Capture the cell that displays the provided text and extract its (X, Y) central coordinate. 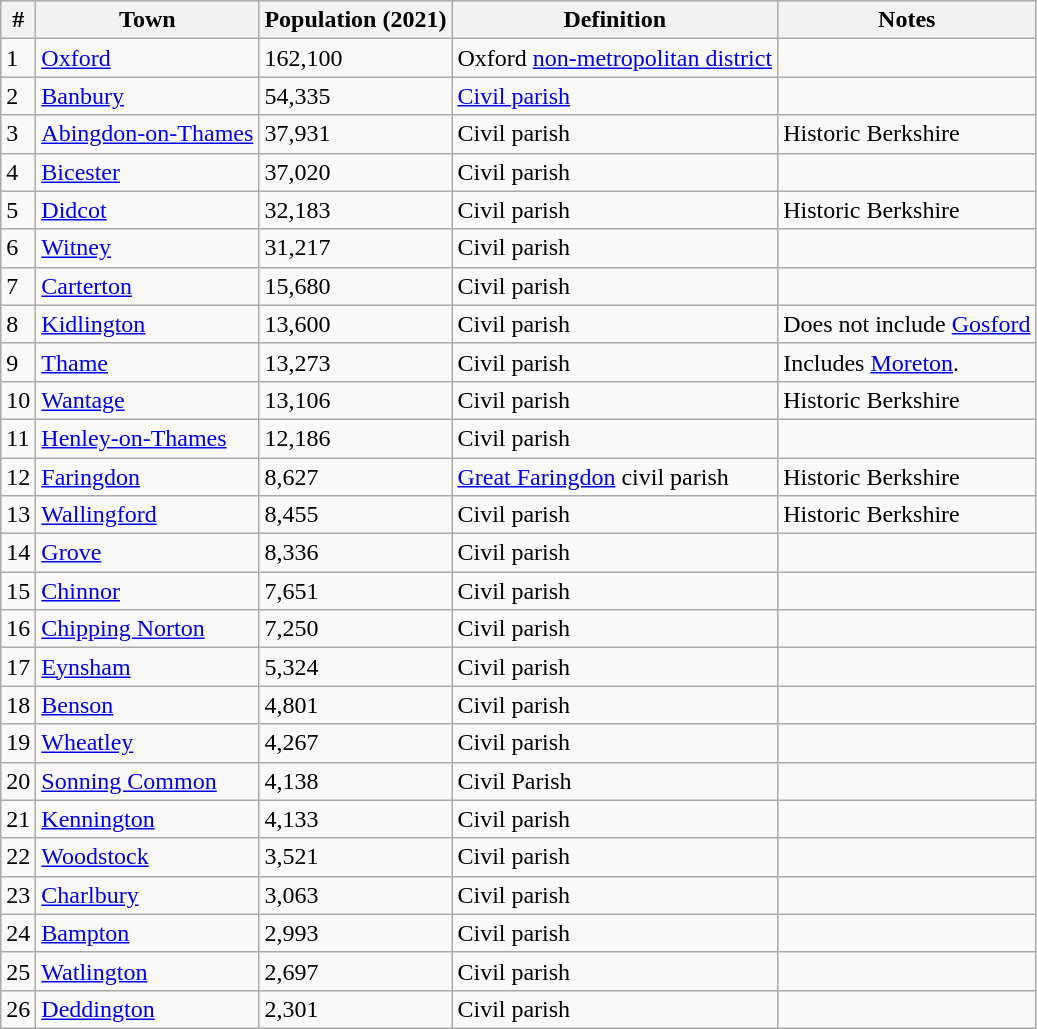
8 (18, 324)
54,335 (356, 96)
Eynsham (148, 667)
Thame (148, 362)
9 (18, 362)
7,250 (356, 629)
23 (18, 895)
2,697 (356, 971)
20 (18, 781)
4,801 (356, 705)
10 (18, 400)
6 (18, 248)
Wheatley (148, 743)
13,106 (356, 400)
8,627 (356, 477)
Civil Parish (615, 781)
Carterton (148, 286)
31,217 (356, 248)
Woodstock (148, 857)
Deddington (148, 1009)
Does not include Gosford (907, 324)
Population (2021) (356, 20)
13,273 (356, 362)
Watlington (148, 971)
24 (18, 933)
2,301 (356, 1009)
13,600 (356, 324)
37,020 (356, 172)
3,063 (356, 895)
21 (18, 819)
25 (18, 971)
Wallingford (148, 515)
3 (18, 134)
Kidlington (148, 324)
8,336 (356, 553)
Faringdon (148, 477)
13 (18, 515)
Grove (148, 553)
2,993 (356, 933)
Oxford (148, 58)
32,183 (356, 210)
16 (18, 629)
19 (18, 743)
162,100 (356, 58)
2 (18, 96)
Great Faringdon civil parish (615, 477)
4,267 (356, 743)
14 (18, 553)
Wantage (148, 400)
4,133 (356, 819)
Abingdon-on-Thames (148, 134)
11 (18, 438)
Banbury (148, 96)
5,324 (356, 667)
18 (18, 705)
5 (18, 210)
4,138 (356, 781)
Charlbury (148, 895)
Didcot (148, 210)
Bicester (148, 172)
7,651 (356, 591)
26 (18, 1009)
15 (18, 591)
17 (18, 667)
Chinnor (148, 591)
12 (18, 477)
3,521 (356, 857)
Henley-on-Thames (148, 438)
1 (18, 58)
Sonning Common (148, 781)
Witney (148, 248)
Oxford non-metropolitan district (615, 58)
12,186 (356, 438)
Chipping Norton (148, 629)
Town (148, 20)
4 (18, 172)
Definition (615, 20)
15,680 (356, 286)
Kennington (148, 819)
22 (18, 857)
37,931 (356, 134)
Includes Moreton. (907, 362)
Notes (907, 20)
Bampton (148, 933)
8,455 (356, 515)
# (18, 20)
7 (18, 286)
Benson (148, 705)
